Return (x, y) of the center of cell containing provided text 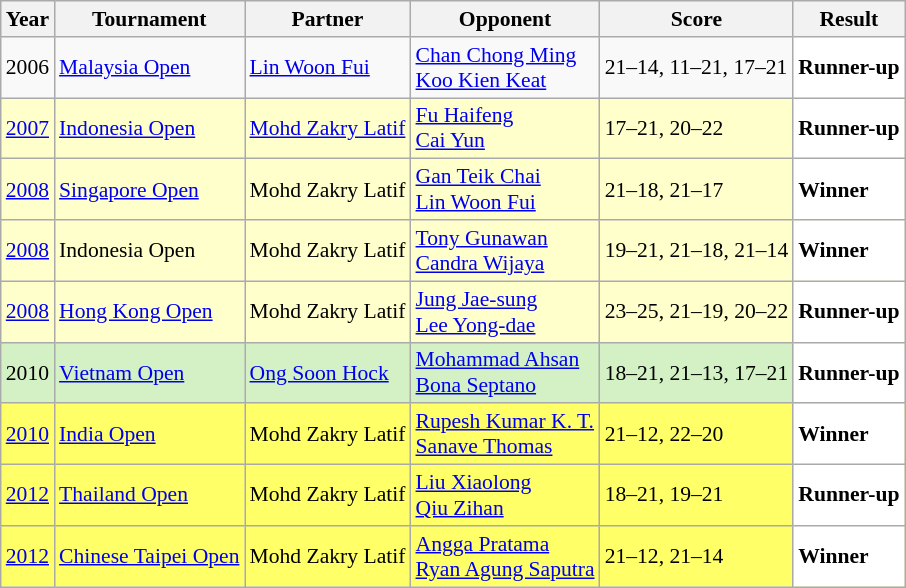
Thailand Open (149, 496)
17–21, 20–22 (697, 128)
Malaysia Open (149, 68)
Rupesh Kumar K. T. Sanave Thomas (504, 434)
Lin Woon Fui (327, 68)
23–25, 21–19, 20–22 (697, 312)
India Open (149, 434)
Opponent (504, 19)
Mohammad Ahsan Bona Septano (504, 372)
19–21, 21–18, 21–14 (697, 250)
Vietnam Open (149, 372)
Tony Gunawan Candra Wijaya (504, 250)
Hong Kong Open (149, 312)
Score (697, 19)
21–12, 22–20 (697, 434)
Fu Haifeng Cai Yun (504, 128)
2007 (28, 128)
Chinese Taipei Open (149, 556)
Angga Pratama Ryan Agung Saputra (504, 556)
Gan Teik Chai Lin Woon Fui (504, 190)
Partner (327, 19)
Year (28, 19)
21–18, 21–17 (697, 190)
Result (848, 19)
Chan Chong Ming Koo Kien Keat (504, 68)
18–21, 21–13, 17–21 (697, 372)
Singapore Open (149, 190)
Ong Soon Hock (327, 372)
21–14, 11–21, 17–21 (697, 68)
18–21, 19–21 (697, 496)
21–12, 21–14 (697, 556)
Jung Jae-sung Lee Yong-dae (504, 312)
Liu Xiaolong Qiu Zihan (504, 496)
Tournament (149, 19)
2006 (28, 68)
